Return (x, y) of the center of cell containing provided text 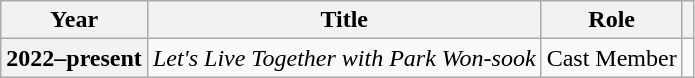
Role (612, 20)
Let's Live Together with Park Won-sook (344, 58)
2022–present (74, 58)
Year (74, 20)
Title (344, 20)
Cast Member (612, 58)
